Scan for the cell matching the given text and deliver its (X, Y) coordinate at center. 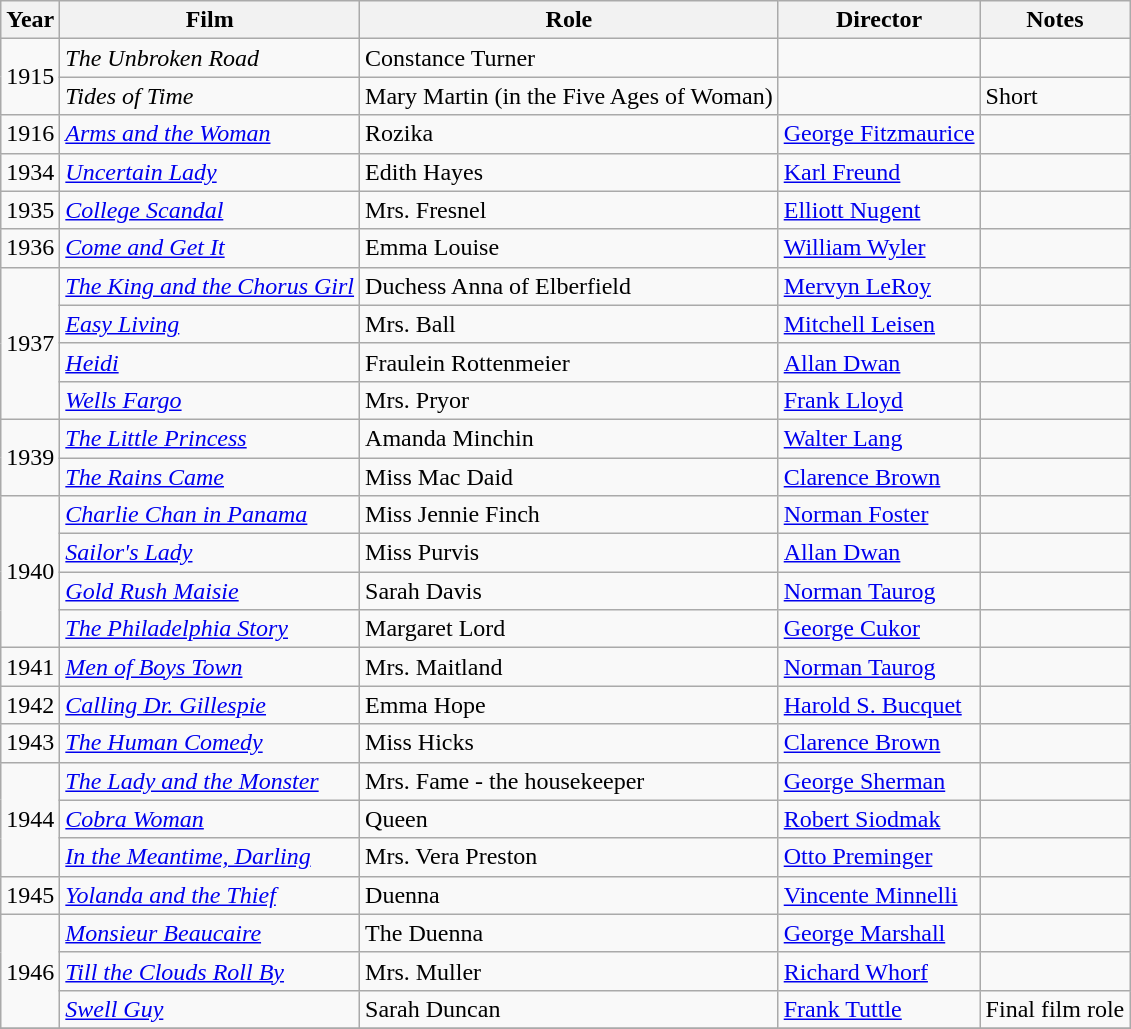
Emma Louise (570, 248)
1916 (30, 134)
Monsieur Beaucaire (210, 933)
Gold Rush Maisie (210, 591)
1935 (30, 210)
Rozika (570, 134)
Mrs. Fame - the housekeeper (570, 781)
William Wyler (879, 248)
George Sherman (879, 781)
Sarah Davis (570, 591)
George Cukor (879, 629)
1936 (30, 248)
Mrs. Muller (570, 971)
Mervyn LeRoy (879, 286)
Cobra Woman (210, 819)
Short (1055, 96)
1944 (30, 819)
The Lady and the Monster (210, 781)
Fraulein Rottenmeier (570, 362)
Norman Foster (879, 515)
Come and Get It (210, 248)
Margaret Lord (570, 629)
The Rains Came (210, 477)
Tides of Time (210, 96)
Easy Living (210, 324)
Mrs. Vera Preston (570, 857)
Notes (1055, 20)
1940 (30, 572)
The King and the Chorus Girl (210, 286)
Arms and the Woman (210, 134)
1946 (30, 971)
Harold S. Bucquet (879, 705)
The Philadelphia Story (210, 629)
Mrs. Fresnel (570, 210)
The Duenna (570, 933)
Queen (570, 819)
Miss Hicks (570, 743)
The Human Comedy (210, 743)
Miss Jennie Finch (570, 515)
Constance Turner (570, 58)
In the Meantime, Darling (210, 857)
Mrs. Pryor (570, 400)
Heidi (210, 362)
College Scandal (210, 210)
Miss Purvis (570, 553)
Film (210, 20)
Edith Hayes (570, 172)
1942 (30, 705)
Duenna (570, 895)
1941 (30, 667)
Till the Clouds Roll By (210, 971)
Role (570, 20)
Wells Fargo (210, 400)
1934 (30, 172)
George Marshall (879, 933)
Calling Dr. Gillespie (210, 705)
1937 (30, 343)
Walter Lang (879, 438)
Yolanda and the Thief (210, 895)
Richard Whorf (879, 971)
Uncertain Lady (210, 172)
Karl Freund (879, 172)
Duchess Anna of Elberfield (570, 286)
Men of Boys Town (210, 667)
1945 (30, 895)
Sailor's Lady (210, 553)
Mrs. Ball (570, 324)
George Fitzmaurice (879, 134)
1943 (30, 743)
Sarah Duncan (570, 1009)
1939 (30, 457)
Miss Mac Daid (570, 477)
1915 (30, 77)
Vincente Minnelli (879, 895)
The Unbroken Road (210, 58)
Final film role (1055, 1009)
The Little Princess (210, 438)
Frank Tuttle (879, 1009)
Mrs. Maitland (570, 667)
Swell Guy (210, 1009)
Elliott Nugent (879, 210)
Amanda Minchin (570, 438)
Director (879, 20)
Otto Preminger (879, 857)
Year (30, 20)
Mary Martin (in the Five Ages of Woman) (570, 96)
Mitchell Leisen (879, 324)
Charlie Chan in Panama (210, 515)
Emma Hope (570, 705)
Frank Lloyd (879, 400)
Robert Siodmak (879, 819)
